From the cell containing the given text, extract its center point as [x, y] coordinate. 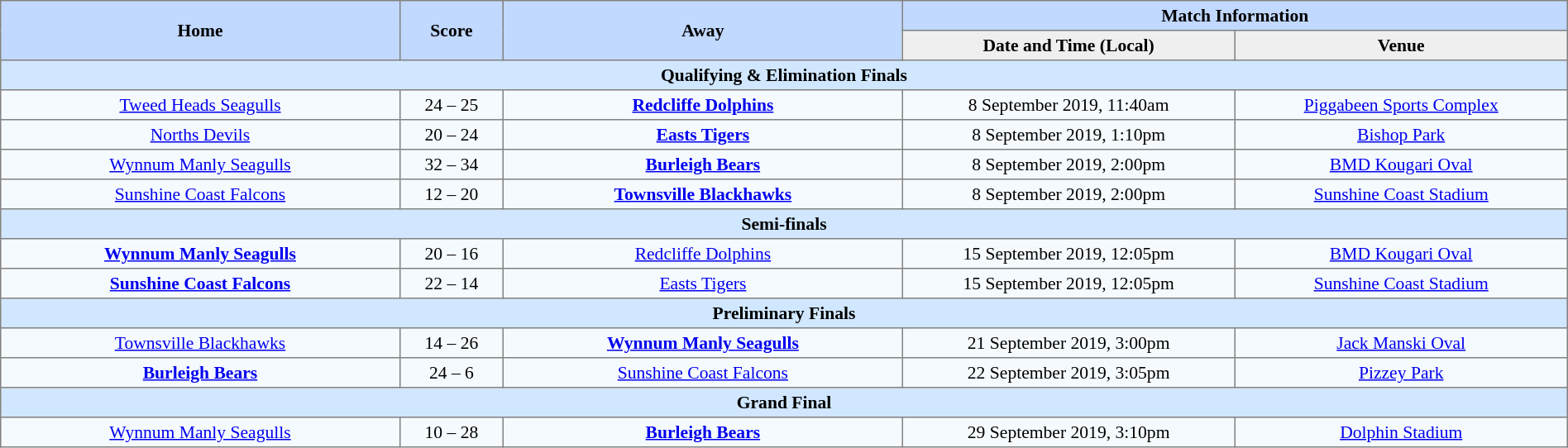
Grand Final [784, 403]
22 – 14 [452, 284]
Pizzey Park [1401, 373]
Date and Time (Local) [1068, 45]
Away [703, 31]
Semi-finals [784, 224]
Venue [1401, 45]
Home [200, 31]
Piggabeen Sports Complex [1401, 105]
32 – 34 [452, 164]
Bishop Park [1401, 135]
8 September 2019, 11:40am [1068, 105]
Score [452, 31]
29 September 2019, 3:10pm [1068, 432]
8 September 2019, 1:10pm [1068, 135]
12 – 20 [452, 194]
22 September 2019, 3:05pm [1068, 373]
Match Information [1235, 16]
Preliminary Finals [784, 313]
10 – 28 [452, 432]
Dolphin Stadium [1401, 432]
24 – 25 [452, 105]
Qualifying & Elimination Finals [784, 75]
20 – 24 [452, 135]
14 – 26 [452, 343]
20 – 16 [452, 254]
Jack Manski Oval [1401, 343]
Tweed Heads Seagulls [200, 105]
Norths Devils [200, 135]
24 – 6 [452, 373]
21 September 2019, 3:00pm [1068, 343]
